Return the [x, y] coordinate for the center point of the cell that contains the specified text.  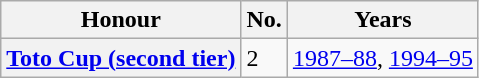
Honour [121, 20]
1987–88, 1994–95 [382, 58]
No. [264, 20]
2 [264, 58]
Years [382, 20]
Toto Cup (second tier) [121, 58]
